Return the [X, Y] coordinate for the center point of the cell that contains the specified text.  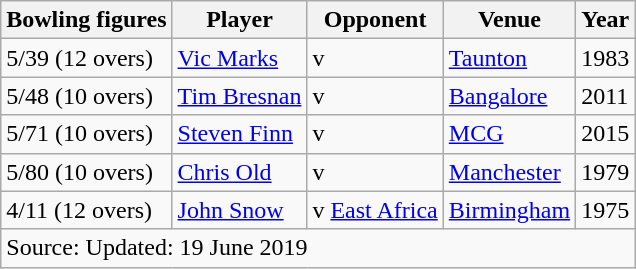
4/11 (12 overs) [86, 210]
Year [606, 20]
Taunton [509, 58]
1975 [606, 210]
Vic Marks [240, 58]
1979 [606, 172]
1983 [606, 58]
John Snow [240, 210]
Birmingham [509, 210]
Manchester [509, 172]
Steven Finn [240, 134]
2015 [606, 134]
Bowling figures [86, 20]
v East Africa [375, 210]
5/39 (12 overs) [86, 58]
Bangalore [509, 96]
Chris Old [240, 172]
MCG [509, 134]
Player [240, 20]
Tim Bresnan [240, 96]
5/80 (10 overs) [86, 172]
2011 [606, 96]
5/48 (10 overs) [86, 96]
5/71 (10 overs) [86, 134]
Source: Updated: 19 June 2019 [318, 248]
Venue [509, 20]
Opponent [375, 20]
